Detect which cell encompasses the target text, then output its [x, y] center coordinate. 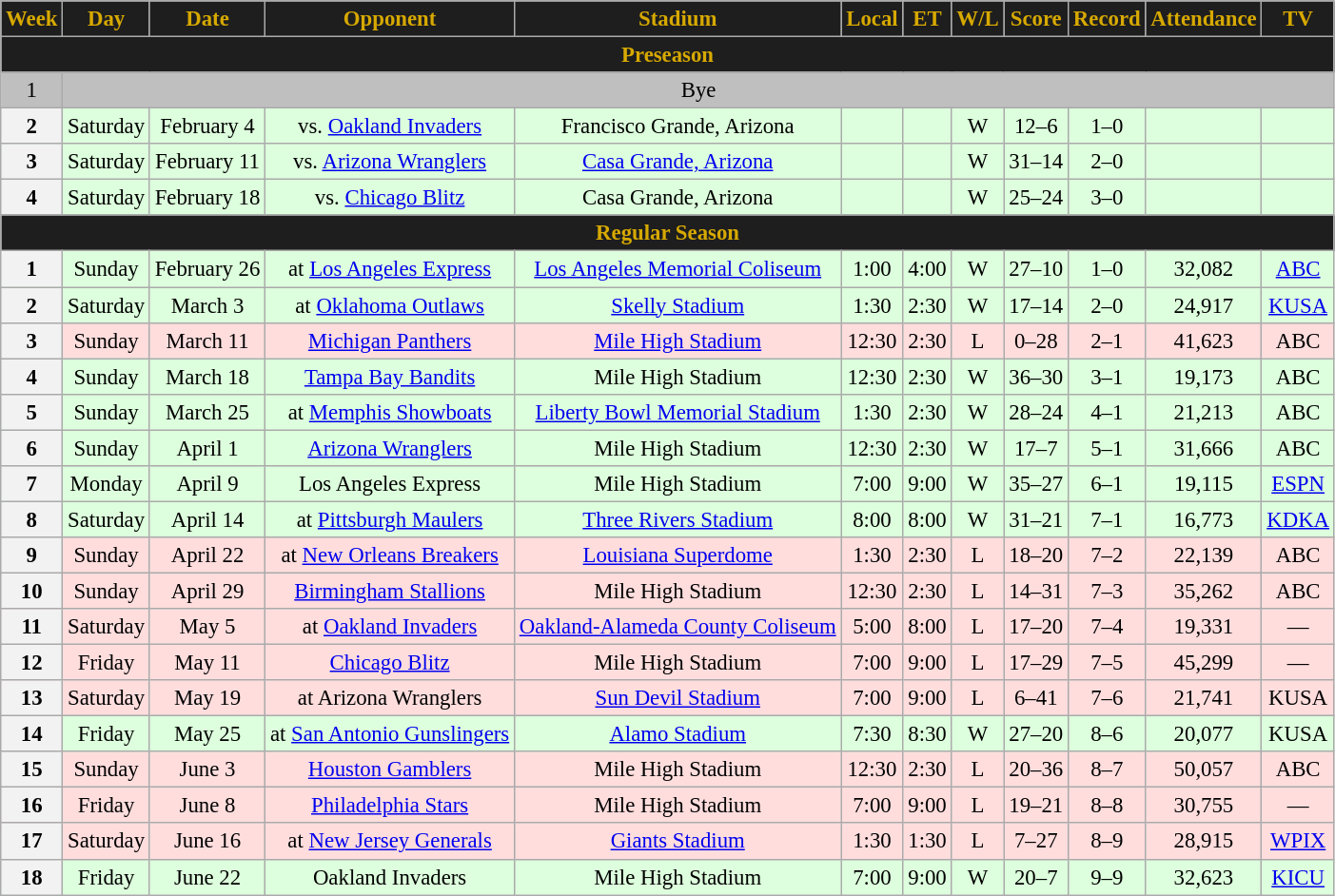
Los Angeles Memorial Coliseum [677, 269]
June 8 [207, 806]
April 22 [207, 555]
20,077 [1204, 734]
Los Angeles Express [390, 484]
Regular Season [668, 233]
vs. Arizona Wranglers [390, 162]
Stadium [677, 19]
February 26 [207, 269]
7–5 [1108, 663]
19,173 [1204, 377]
4:00 [927, 269]
W/L [978, 19]
28,915 [1204, 842]
Chicago Blitz [390, 663]
7–3 [1108, 591]
19–21 [1036, 806]
2–1 [1108, 341]
February 11 [207, 162]
vs. Oakland Invaders [390, 127]
45,299 [1204, 663]
Michigan Panthers [390, 341]
35–27 [1036, 484]
April 29 [207, 591]
20–7 [1036, 877]
May 11 [207, 663]
28–24 [1036, 412]
Attendance [1204, 19]
8–6 [1108, 734]
6–41 [1036, 698]
8–8 [1108, 806]
18 [32, 877]
at Memphis Showboats [390, 412]
7 [32, 484]
TV [1298, 19]
Oakland-Alameda County Coliseum [677, 627]
Birmingham Stallions [390, 591]
10 [32, 591]
June 3 [207, 769]
March 25 [207, 412]
8:30 [927, 734]
at San Antonio Gunslingers [390, 734]
3–0 [1108, 198]
Skelly Stadium [677, 305]
ET [927, 19]
Houston Gamblers [390, 769]
Record [1108, 19]
7–4 [1108, 627]
Alamo Stadium [677, 734]
7–2 [1108, 555]
19,331 [1204, 627]
32,082 [1204, 269]
Liberty Bowl Memorial Stadium [677, 412]
Date [207, 19]
at Los Angeles Express [390, 269]
5–1 [1108, 448]
17 [32, 842]
20–36 [1036, 769]
12–6 [1036, 127]
0–28 [1036, 341]
36–30 [1036, 377]
Oakland Invaders [390, 877]
May 25 [207, 734]
17–14 [1036, 305]
50,057 [1204, 769]
4–1 [1108, 412]
16 [32, 806]
15 [32, 769]
at New Jersey Generals [390, 842]
at Oklahoma Outlaws [390, 305]
18–20 [1036, 555]
30,755 [1204, 806]
June 16 [207, 842]
7–1 [1108, 519]
Monday [107, 484]
9 [32, 555]
6 [32, 448]
at Oakland Invaders [390, 627]
5:00 [872, 627]
27–10 [1036, 269]
February 18 [207, 198]
June 22 [207, 877]
April 1 [207, 448]
5 [32, 412]
Sun Devil Stadium [677, 698]
WPIX [1298, 842]
6–1 [1108, 484]
7:30 [872, 734]
17–29 [1036, 663]
KICU [1298, 877]
14 [32, 734]
Louisiana Superdome [677, 555]
1:00 [872, 269]
11 [32, 627]
Arizona Wranglers [390, 448]
31–14 [1036, 162]
16,773 [1204, 519]
KDKA [1298, 519]
Preseason [668, 55]
at Arizona Wranglers [390, 698]
22,139 [1204, 555]
21,741 [1204, 698]
31,666 [1204, 448]
Local [872, 19]
31–21 [1036, 519]
8 [32, 519]
Tampa Bay Bandits [390, 377]
April 14 [207, 519]
8–9 [1108, 842]
19,115 [1204, 484]
Giants Stadium [677, 842]
Philadelphia Stars [390, 806]
Day [107, 19]
April 9 [207, 484]
March 18 [207, 377]
32,623 [1204, 877]
May 19 [207, 698]
21,213 [1204, 412]
Three Rivers Stadium [677, 519]
February 4 [207, 127]
12 [32, 663]
13 [32, 698]
March 11 [207, 341]
9–9 [1108, 877]
at New Orleans Breakers [390, 555]
vs. Chicago Blitz [390, 198]
8–7 [1108, 769]
Week [32, 19]
Opponent [390, 19]
24,917 [1204, 305]
Score [1036, 19]
27–20 [1036, 734]
Bye [698, 90]
14–31 [1036, 591]
17–7 [1036, 448]
17–20 [1036, 627]
3–1 [1108, 377]
25–24 [1036, 198]
41,623 [1204, 341]
Francisco Grande, Arizona [677, 127]
35,262 [1204, 591]
March 3 [207, 305]
ESPN [1298, 484]
May 5 [207, 627]
at Pittsburgh Maulers [390, 519]
7–6 [1108, 698]
7–27 [1036, 842]
